Find where the given text appears and provide that cell's center as (X, Y) coordinate. 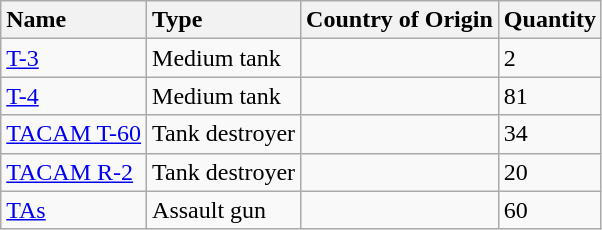
2 (550, 58)
81 (550, 96)
T-4 (74, 96)
20 (550, 172)
60 (550, 210)
TAs (74, 210)
TACAM T-60 (74, 134)
Type (224, 20)
T-3 (74, 58)
34 (550, 134)
Assault gun (224, 210)
TACAM R-2 (74, 172)
Quantity (550, 20)
Country of Origin (400, 20)
Name (74, 20)
